Search for the cell housing the specified text and yield its [x, y] center coordinate. 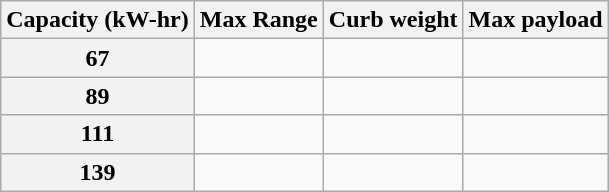
Curb weight [393, 20]
111 [98, 134]
Max Range [258, 20]
Max payload [536, 20]
89 [98, 96]
139 [98, 172]
Capacity (kW-hr) [98, 20]
67 [98, 58]
